Return (X, Y) of the center of cell containing provided text 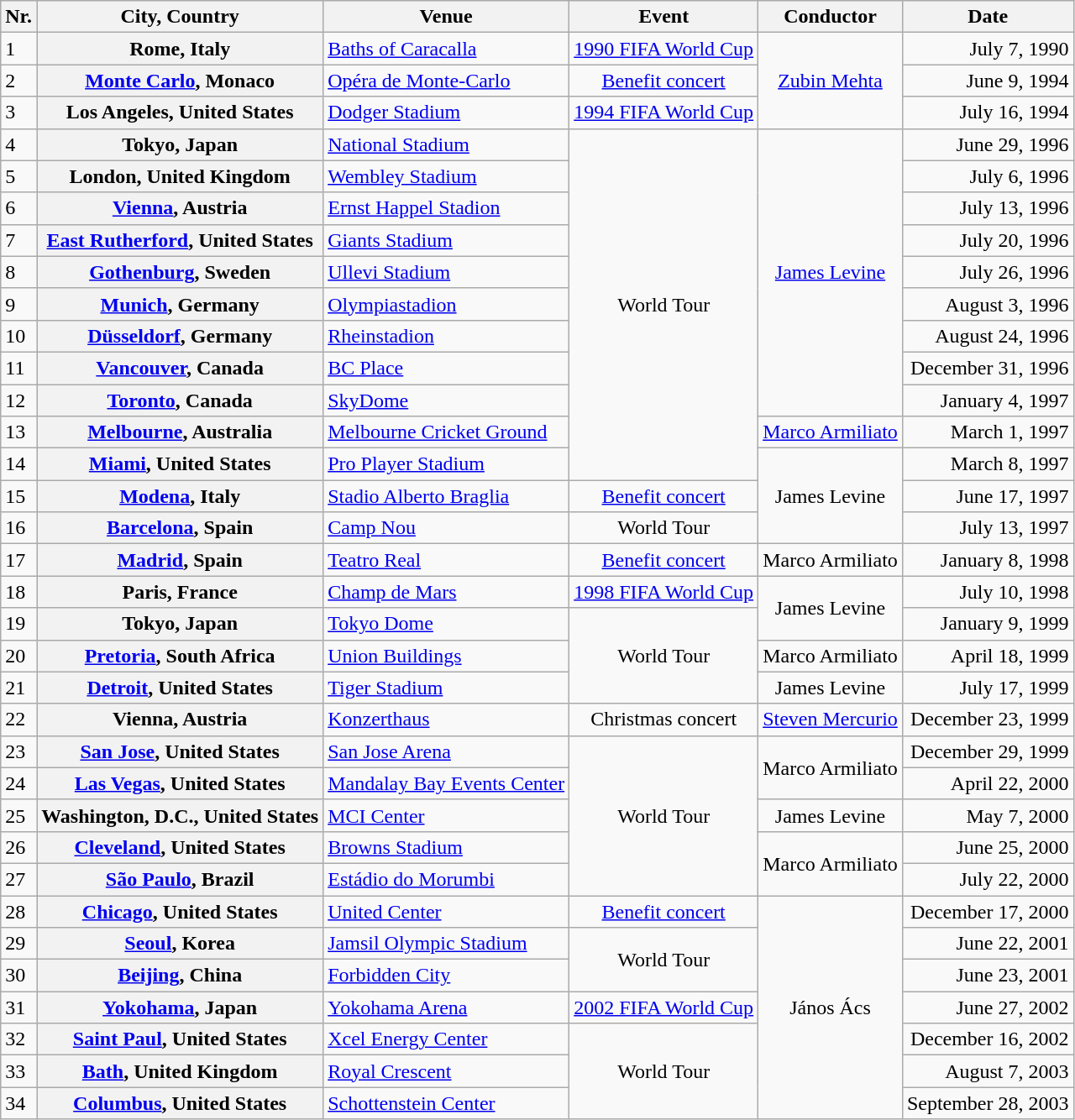
Yokohama Arena (447, 1007)
Toronto, Canada (180, 400)
7 (18, 240)
December 16, 2002 (988, 1039)
July 16, 1994 (988, 113)
4 (18, 144)
BC Place (447, 368)
August 24, 1996 (988, 336)
30 (18, 976)
17 (18, 560)
April 18, 1999 (988, 656)
14 (18, 464)
Chicago, United States (180, 911)
20 (18, 656)
Stadio Alberto Braglia (447, 496)
January 9, 1999 (988, 624)
Yokohama, Japan (180, 1007)
Christmas concert (663, 720)
18 (18, 592)
Conductor (831, 17)
Bath, United Kingdom (180, 1071)
3 (18, 113)
Venue (447, 17)
János Ács (831, 1007)
August 7, 2003 (988, 1071)
July 10, 1998 (988, 592)
Estádio do Morumbi (447, 879)
19 (18, 624)
June 22, 2001 (988, 944)
Schottenstein Center (447, 1103)
East Rutherford, United States (180, 240)
Modena, Italy (180, 496)
Dodger Stadium (447, 113)
July 6, 1996 (988, 176)
Gothenburg, Sweden (180, 272)
26 (18, 847)
June 29, 1996 (988, 144)
July 7, 1990 (988, 49)
Madrid, Spain (180, 560)
December 17, 2000 (988, 911)
34 (18, 1103)
London, United Kingdom (180, 176)
Zubin Mehta (831, 81)
July 22, 2000 (988, 879)
13 (18, 432)
Teatro Real (447, 560)
June 17, 1997 (988, 496)
Royal Crescent (447, 1071)
Las Vegas, United States (180, 783)
2 (18, 81)
San Jose, United States (180, 751)
Event (663, 17)
January 8, 1998 (988, 560)
Jamsil Olympic Stadium (447, 944)
12 (18, 400)
Xcel Energy Center (447, 1039)
11 (18, 368)
May 7, 2000 (988, 815)
15 (18, 496)
July 13, 1997 (988, 528)
Los Angeles, United States (180, 113)
Forbidden City (447, 976)
Tokyo Dome (447, 624)
San Jose Arena (447, 751)
Rheinstadion (447, 336)
July 17, 1999 (988, 688)
March 8, 1997 (988, 464)
June 25, 2000 (988, 847)
Columbus, United States (180, 1103)
Ullevi Stadium (447, 272)
21 (18, 688)
Browns Stadium (447, 847)
São Paulo, Brazil (180, 879)
Rome, Italy (180, 49)
6 (18, 208)
SkyDome (447, 400)
December 23, 1999 (988, 720)
Opéra de Monte-Carlo (447, 81)
December 29, 1999 (988, 751)
28 (18, 911)
September 28, 2003 (988, 1103)
Tiger Stadium (447, 688)
Konzerthaus (447, 720)
Ernst Happel Stadion (447, 208)
Nr. (18, 17)
Washington, D.C., United States (180, 815)
24 (18, 783)
June 27, 2002 (988, 1007)
9 (18, 304)
Date (988, 17)
August 3, 1996 (988, 304)
Saint Paul, United States (180, 1039)
32 (18, 1039)
April 22, 2000 (988, 783)
June 9, 1994 (988, 81)
Steven Mercurio (831, 720)
Vancouver, Canada (180, 368)
July 13, 1996 (988, 208)
33 (18, 1071)
Giants Stadium (447, 240)
Union Buildings (447, 656)
Pretoria, South Africa (180, 656)
United Center (447, 911)
1 (18, 49)
2002 FIFA World Cup (663, 1007)
Baths of Caracalla (447, 49)
Beijing, China (180, 976)
23 (18, 751)
City, Country (180, 17)
Munich, Germany (180, 304)
Melbourne, Australia (180, 432)
5 (18, 176)
8 (18, 272)
July 20, 1996 (988, 240)
Paris, France (180, 592)
Melbourne Cricket Ground (447, 432)
1994 FIFA World Cup (663, 113)
Detroit, United States (180, 688)
National Stadium (447, 144)
MCI Center (447, 815)
Olympiastadion (447, 304)
December 31, 1996 (988, 368)
March 1, 1997 (988, 432)
Miami, United States (180, 464)
January 4, 1997 (988, 400)
25 (18, 815)
16 (18, 528)
Wembley Stadium (447, 176)
31 (18, 1007)
Cleveland, United States (180, 847)
Seoul, Korea (180, 944)
Camp Nou (447, 528)
Pro Player Stadium (447, 464)
Düsseldorf, Germany (180, 336)
1990 FIFA World Cup (663, 49)
Mandalay Bay Events Center (447, 783)
27 (18, 879)
22 (18, 720)
Barcelona, Spain (180, 528)
10 (18, 336)
29 (18, 944)
Monte Carlo, Monaco (180, 81)
July 26, 1996 (988, 272)
June 23, 2001 (988, 976)
Champ de Mars (447, 592)
1998 FIFA World Cup (663, 592)
